Pinpoint the cell where the given text exists, returning its [x, y] midpoint coordinate. 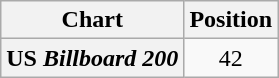
US Billboard 200 [92, 58]
Position [231, 20]
Chart [92, 20]
42 [231, 58]
